Detect which cell encompasses the target text, then output its [X, Y] center coordinate. 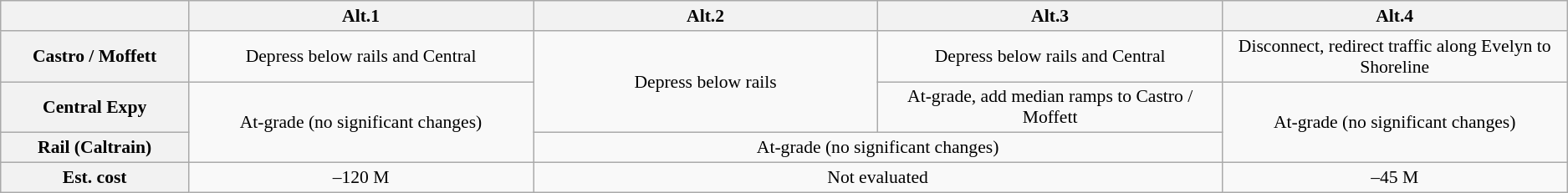
Not evaluated [878, 178]
Depress below rails [706, 82]
Rail (Caltrain) [95, 148]
–120 M [361, 178]
–45 M [1395, 178]
At-grade, add median ramps to Castro / Moffett [1050, 107]
Alt.3 [1050, 16]
Central Expy [95, 107]
Castro / Moffett [95, 57]
Alt.4 [1395, 16]
Est. cost [95, 178]
Alt.2 [706, 16]
Alt.1 [361, 16]
Disconnect, redirect traffic along Evelyn to Shoreline [1395, 57]
